Return the [X, Y] coordinate for the center point of the cell that contains the specified text.  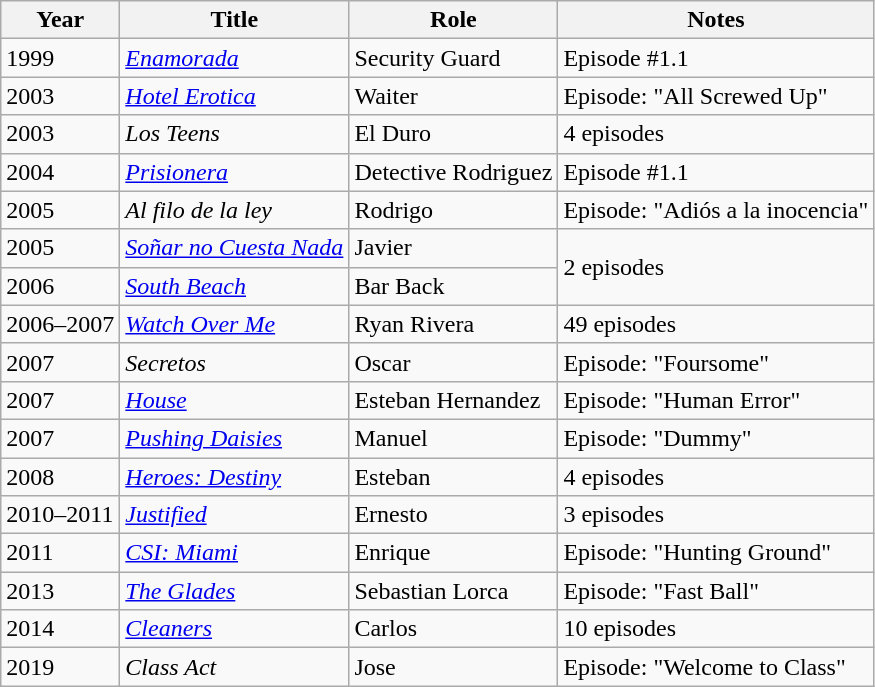
49 episodes [716, 324]
Episode: "Dummy" [716, 438]
Year [60, 20]
Carlos [454, 629]
Jose [454, 667]
2013 [60, 591]
Episode: "Fast Ball" [716, 591]
Oscar [454, 362]
1999 [60, 58]
Javier [454, 248]
Soñar no Cuesta Nada [234, 248]
Ryan Rivera [454, 324]
Prisionera [234, 172]
Episode: "Hunting Ground" [716, 553]
10 episodes [716, 629]
Cleaners [234, 629]
Security Guard [454, 58]
El Duro [454, 134]
2006–2007 [60, 324]
Episode: "Welcome to Class" [716, 667]
Enamorada [234, 58]
Secretos [234, 362]
South Beach [234, 286]
2004 [60, 172]
Heroes: Destiny [234, 477]
Pushing Daisies [234, 438]
CSI: Miami [234, 553]
The Glades [234, 591]
Esteban [454, 477]
2 episodes [716, 267]
Ernesto [454, 515]
Hotel Erotica [234, 96]
Title [234, 20]
2011 [60, 553]
Role [454, 20]
House [234, 400]
2019 [60, 667]
Manuel [454, 438]
Al filo de la ley [234, 210]
2006 [60, 286]
2014 [60, 629]
Episode: "Foursome" [716, 362]
Class Act [234, 667]
Enrique [454, 553]
Watch Over Me [234, 324]
3 episodes [716, 515]
2008 [60, 477]
Los Teens [234, 134]
Waiter [454, 96]
Notes [716, 20]
Episode: "All Screwed Up" [716, 96]
Episode: "Human Error" [716, 400]
Detective Rodriguez [454, 172]
2010–2011 [60, 515]
Rodrigo [454, 210]
Sebastian Lorca [454, 591]
Bar Back [454, 286]
Episode: "Adiós a la inocencia" [716, 210]
Esteban Hernandez [454, 400]
Justified [234, 515]
